Find where the given text appears and provide that cell's center as [X, Y] coordinate. 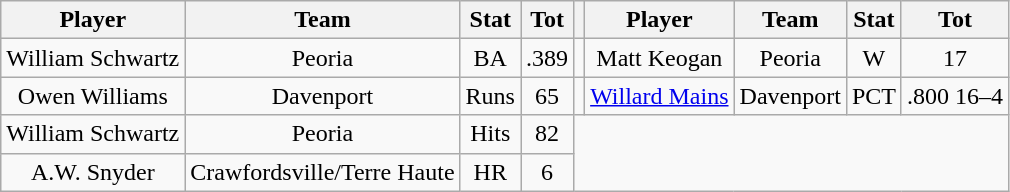
6 [546, 172]
.389 [546, 58]
17 [954, 58]
82 [546, 134]
Hits [490, 134]
Matt Keogan [660, 58]
Runs [490, 96]
.800 16–4 [954, 96]
Crawfordsville/Terre Haute [322, 172]
A.W. Snyder [93, 172]
Owen Williams [93, 96]
BA [490, 58]
65 [546, 96]
W [874, 58]
PCT [874, 96]
HR [490, 172]
Willard Mains [660, 96]
